Provide the (x, y) coordinate of the cell's center where the given text is located.  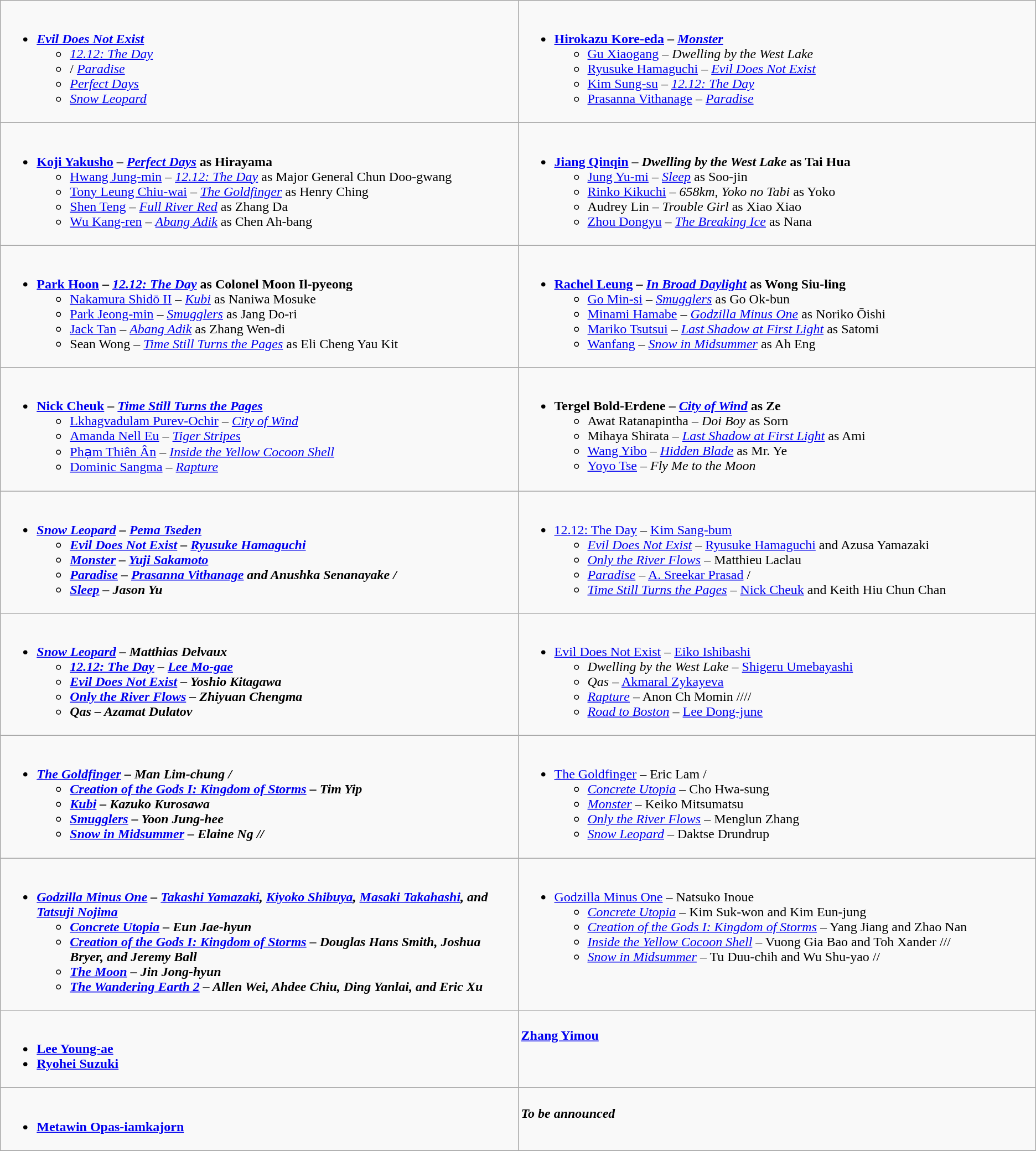
Metawin Opas-iamkajorn (259, 1119)
Zhang Yimou (777, 1049)
Evil Does Not Exist 12.12: The Day/ Paradise Perfect Days Snow Leopard (259, 62)
Lee Young-aeRyohei Suzuki (259, 1049)
To be announced (777, 1119)
